Return the (x, y) coordinate for the center point of the cell that contains the specified text.  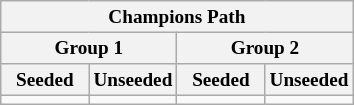
Group 1 (89, 48)
Group 2 (265, 48)
Champions Path (177, 17)
